Provide the (x, y) coordinate of the cell's center where the given text is located.  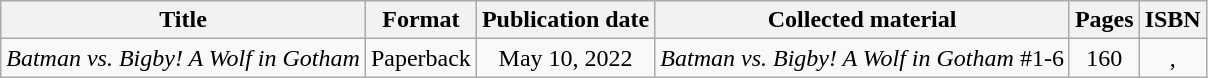
, (1172, 58)
Batman vs. Bigby! A Wolf in Gotham (184, 58)
Batman vs. Bigby! A Wolf in Gotham #1-6 (862, 58)
Title (184, 20)
Collected material (862, 20)
160 (1104, 58)
Format (420, 20)
Paperback (420, 58)
ISBN (1172, 20)
Publication date (565, 20)
May 10, 2022 (565, 58)
Pages (1104, 20)
